Locate the cell with the specified text and output its [x, y] center coordinate. 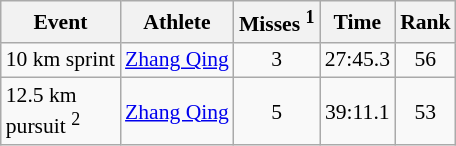
10 km sprint [60, 60]
27:45.3 [358, 60]
Time [358, 22]
5 [277, 112]
Event [60, 22]
3 [277, 60]
39:11.1 [358, 112]
Athlete [177, 22]
53 [426, 112]
Misses 1 [277, 22]
56 [426, 60]
Rank [426, 22]
12.5 km pursuit 2 [60, 112]
